Detect which cell encompasses the target text, then output its (x, y) center coordinate. 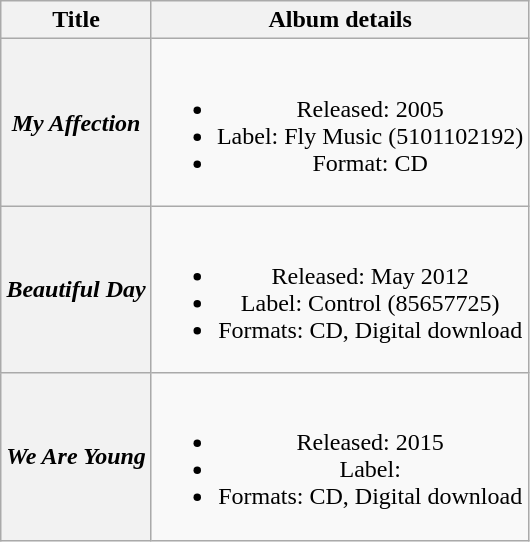
Album details (340, 20)
Released: May 2012Label: Control (85657725)Formats: CD, Digital download (340, 290)
We Are Young (76, 456)
Released: 2015Label:Formats: CD, Digital download (340, 456)
Title (76, 20)
Beautiful Day (76, 290)
Released: 2005Label: Fly Music (5101102192)Format: CD (340, 122)
My Affection (76, 122)
